Pinpoint the cell where the given text exists, returning its [X, Y] midpoint coordinate. 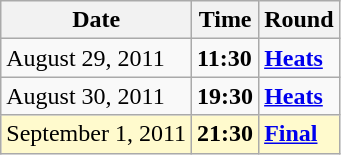
Round [299, 20]
September 1, 2011 [96, 134]
19:30 [226, 96]
August 29, 2011 [96, 58]
Time [226, 20]
Final [299, 134]
21:30 [226, 134]
11:30 [226, 58]
August 30, 2011 [96, 96]
Date [96, 20]
